Return the [x, y] coordinate for the center point of the cell that contains the specified text.  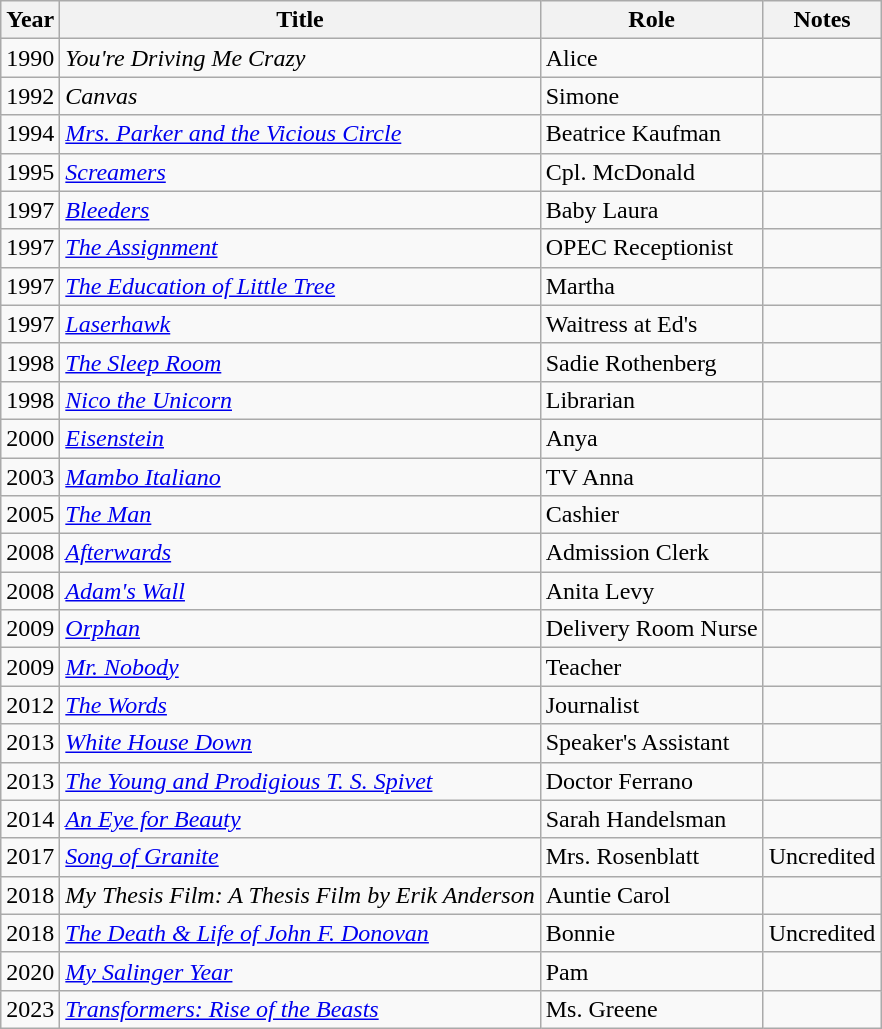
The Sleep Room [300, 362]
Mrs. Rosenblatt [652, 857]
Waitress at Ed's [652, 324]
Eisenstein [300, 438]
Role [652, 20]
Song of Granite [300, 857]
My Thesis Film: A Thesis Film by Erik Anderson [300, 895]
Anita Levy [652, 591]
Auntie Carol [652, 895]
Speaker's Assistant [652, 743]
Afterwards [300, 553]
Beatrice Kaufman [652, 134]
The Death & Life of John F. Donovan [300, 933]
1994 [30, 134]
TV Anna [652, 477]
Canvas [300, 96]
Simone [652, 96]
OPEC Receptionist [652, 248]
White House Down [300, 743]
Notes [822, 20]
2014 [30, 819]
Bonnie [652, 933]
The Young and Prodigious T. S. Spivet [300, 781]
The Education of Little Tree [300, 286]
Mrs. Parker and the Vicious Circle [300, 134]
Admission Clerk [652, 553]
The Assignment [300, 248]
Librarian [652, 400]
1990 [30, 58]
Screamers [300, 172]
Mr. Nobody [300, 667]
Pam [652, 971]
Alice [652, 58]
Bleeders [300, 210]
Ms. Greene [652, 1009]
Delivery Room Nurse [652, 629]
Sarah Handelsman [652, 819]
Transformers: Rise of the Beasts [300, 1009]
Doctor Ferrano [652, 781]
2012 [30, 705]
2005 [30, 515]
Sadie Rothenberg [652, 362]
Journalist [652, 705]
2017 [30, 857]
2023 [30, 1009]
Title [300, 20]
Orphan [300, 629]
Cpl. McDonald [652, 172]
1995 [30, 172]
An Eye for Beauty [300, 819]
2000 [30, 438]
2020 [30, 971]
Baby Laura [652, 210]
Year [30, 20]
Martha [652, 286]
Anya [652, 438]
Adam's Wall [300, 591]
Nico the Unicorn [300, 400]
The Words [300, 705]
1992 [30, 96]
Cashier [652, 515]
2003 [30, 477]
Teacher [652, 667]
Laserhawk [300, 324]
Mambo Italiano [300, 477]
The Man [300, 515]
You're Driving Me Crazy [300, 58]
My Salinger Year [300, 971]
